Scan for the cell matching the given text and deliver its (x, y) coordinate at center. 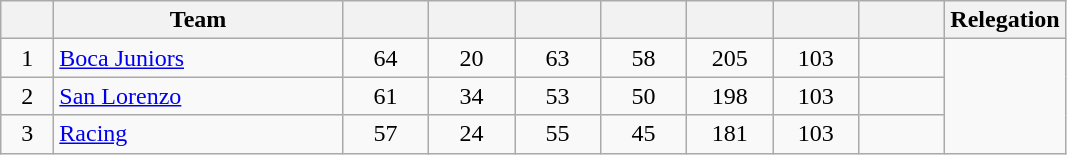
50 (644, 96)
34 (471, 96)
Relegation (1005, 20)
53 (557, 96)
205 (730, 58)
2 (28, 96)
55 (557, 134)
24 (471, 134)
Racing (198, 134)
1 (28, 58)
3 (28, 134)
64 (385, 58)
61 (385, 96)
Boca Juniors (198, 58)
45 (644, 134)
198 (730, 96)
20 (471, 58)
57 (385, 134)
58 (644, 58)
Team (198, 20)
63 (557, 58)
San Lorenzo (198, 96)
181 (730, 134)
